Detect which cell encompasses the target text, then output its (x, y) center coordinate. 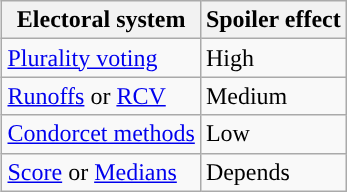
Plurality voting (101, 58)
Medium (273, 96)
Depends (273, 172)
Spoiler effect (273, 20)
Score or Medians (101, 172)
High (273, 58)
Runoffs or RCV (101, 96)
Low (273, 134)
Condorcet methods (101, 134)
Electoral system (101, 20)
